Detect which cell encompasses the target text, then output its (X, Y) center coordinate. 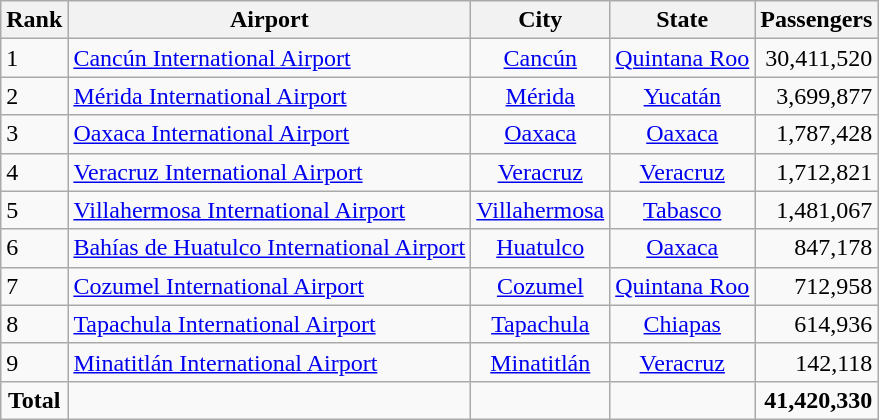
Total (34, 400)
Cancún International Airport (270, 58)
41,420,330 (816, 400)
Veracruz International Airport (270, 172)
Mérida (540, 96)
Villahermosa International Airport (270, 210)
142,118 (816, 362)
Tapachula (540, 324)
30,411,520 (816, 58)
2 (34, 96)
4 (34, 172)
Villahermosa (540, 210)
Tabasco (682, 210)
712,958 (816, 286)
1,712,821 (816, 172)
3 (34, 134)
3,699,877 (816, 96)
Mérida International Airport (270, 96)
Cancún (540, 58)
Bahías de Huatulco International Airport (270, 248)
Tapachula International Airport (270, 324)
614,936 (816, 324)
8 (34, 324)
Oaxaca International Airport (270, 134)
Rank (34, 20)
Cozumel International Airport (270, 286)
Airport (270, 20)
7 (34, 286)
Minatitlán International Airport (270, 362)
5 (34, 210)
1 (34, 58)
9 (34, 362)
State (682, 20)
847,178 (816, 248)
City (540, 20)
Chiapas (682, 324)
Yucatán (682, 96)
1,787,428 (816, 134)
1,481,067 (816, 210)
Cozumel (540, 286)
Minatitlán (540, 362)
6 (34, 248)
Huatulco (540, 248)
Passengers (816, 20)
